Detect which cell encompasses the target text, then output its (x, y) center coordinate. 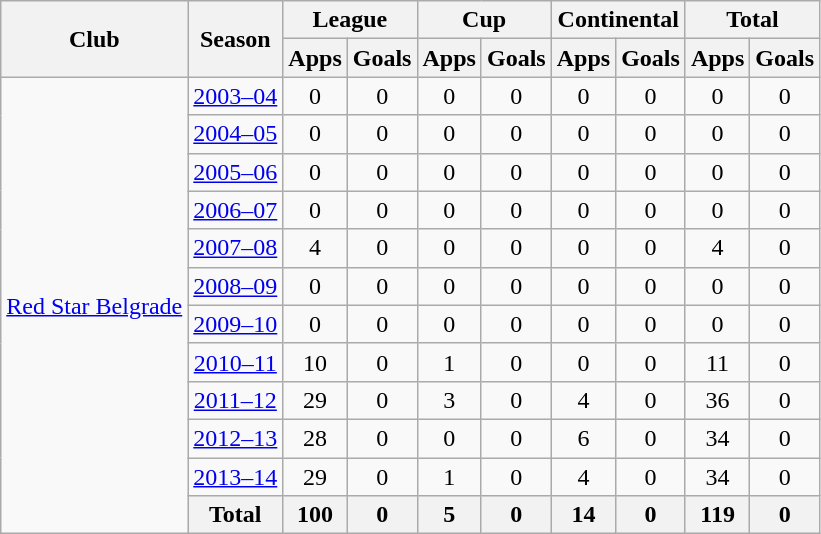
Continental (618, 20)
11 (717, 362)
2007–08 (236, 248)
2006–07 (236, 210)
3 (449, 400)
5 (449, 515)
2009–10 (236, 324)
6 (583, 438)
100 (315, 515)
2010–11 (236, 362)
2012–13 (236, 438)
League (350, 20)
Season (236, 39)
2003–04 (236, 96)
Cup (484, 20)
2008–09 (236, 286)
2013–14 (236, 477)
10 (315, 362)
2005–06 (236, 172)
14 (583, 515)
Club (94, 39)
36 (717, 400)
Red Star Belgrade (94, 306)
2011–12 (236, 400)
119 (717, 515)
2004–05 (236, 134)
28 (315, 438)
